Output the [X, Y] coordinate of the center of the cell containing the given text.  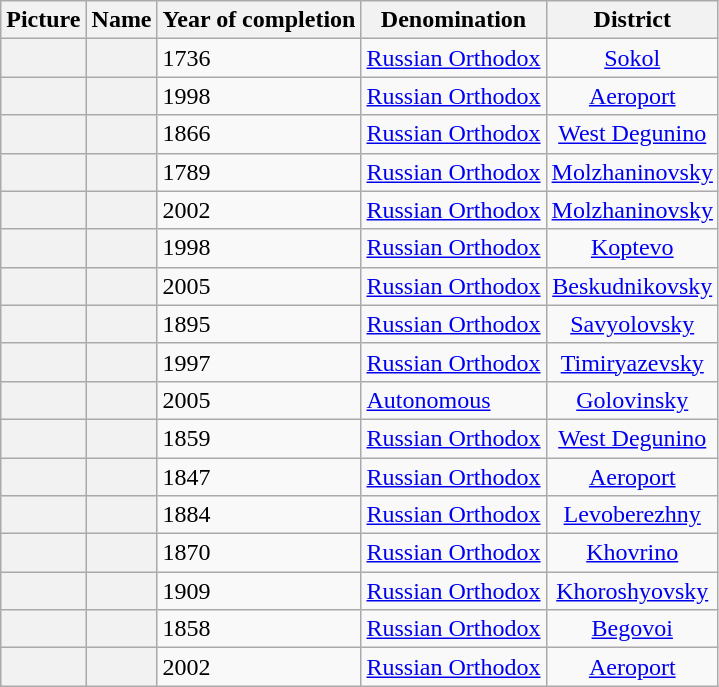
Koptevo [632, 248]
Autonomous [454, 400]
1789 [259, 172]
Golovinsky [632, 400]
District [632, 20]
Denomination [454, 20]
1895 [259, 324]
1870 [259, 553]
Savyolovsky [632, 324]
Beskudnikovsky [632, 286]
Begovoi [632, 629]
1859 [259, 438]
1909 [259, 591]
1866 [259, 134]
1847 [259, 477]
Year of completion [259, 20]
1884 [259, 515]
Khovrino [632, 553]
Name [122, 20]
Khoroshyovsky [632, 591]
Levoberezhny [632, 515]
Picture [44, 20]
1858 [259, 629]
1997 [259, 362]
1736 [259, 58]
Timiryazevsky [632, 362]
Sokol [632, 58]
